Identify which cell holds the provided text, then report its (X, Y) central coordinate. 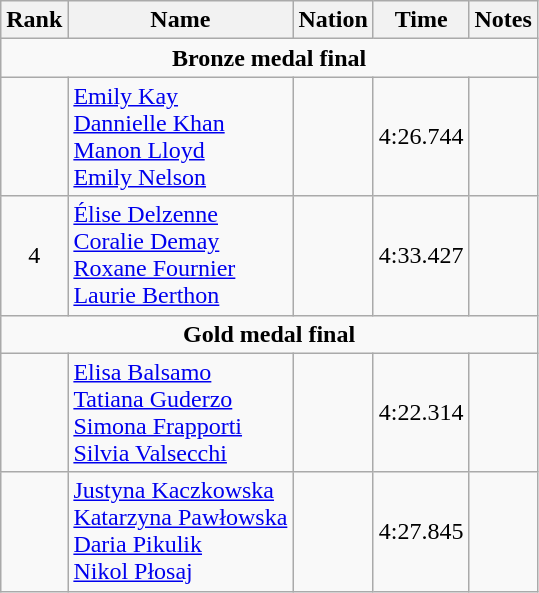
Nation (333, 20)
Bronze medal final (270, 58)
Gold medal final (270, 334)
Notes (503, 20)
Elisa BalsamoTatiana GuderzoSimona FrapportiSilvia Valsecchi (180, 412)
Rank (34, 20)
4:33.427 (421, 256)
Élise DelzenneCoralie DemayRoxane FournierLaurie Berthon (180, 256)
Emily KayDannielle KhanManon LloydEmily Nelson (180, 136)
4:22.314 (421, 412)
4 (34, 256)
4:27.845 (421, 532)
4:26.744 (421, 136)
Time (421, 20)
Name (180, 20)
Justyna KaczkowskaKatarzyna PawłowskaDaria PikulikNikol Płosaj (180, 532)
